Return [X, Y] of the center of cell containing provided text 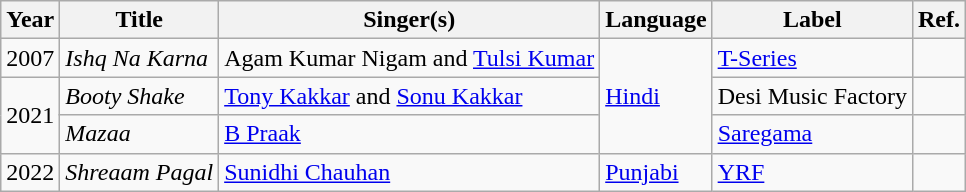
Hindi [656, 96]
Ref. [938, 20]
2007 [30, 58]
Year [30, 20]
Language [656, 20]
Booty Shake [140, 96]
YRF [812, 172]
2021 [30, 115]
Mazaa [140, 134]
Agam Kumar Nigam and Tulsi Kumar [410, 58]
2022 [30, 172]
Saregama [812, 134]
Tony Kakkar and Sonu Kakkar [410, 96]
Singer(s) [410, 20]
Label [812, 20]
Shreaam Pagal [140, 172]
T-Series [812, 58]
B Praak [410, 134]
Desi Music Factory [812, 96]
Title [140, 20]
Punjabi [656, 172]
Ishq Na Karna [140, 58]
Sunidhi Chauhan [410, 172]
